Locate the cell with the specified text and output its [x, y] center coordinate. 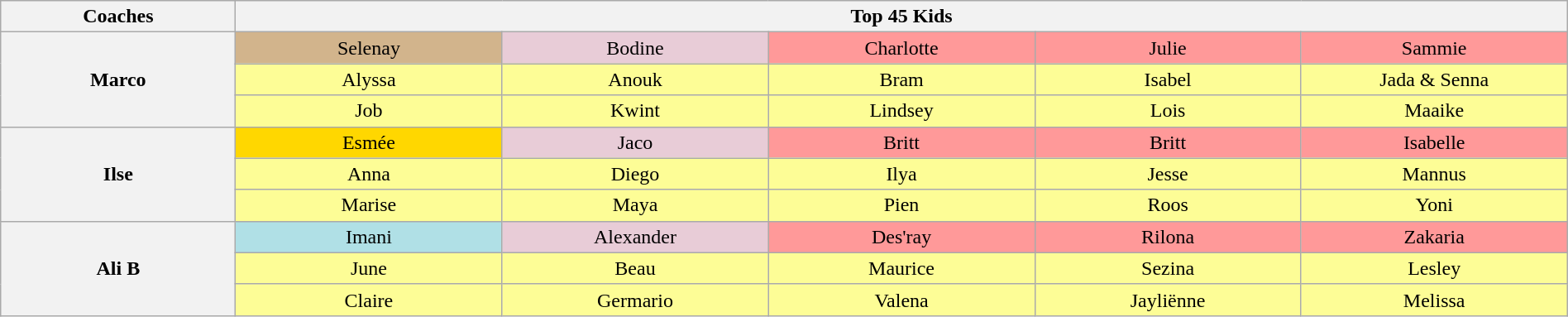
Isabel [1168, 79]
Bodine [635, 48]
Job [369, 111]
Pien [901, 205]
Maaike [1434, 111]
Jayliënne [1168, 300]
Valena [901, 300]
Sammie [1434, 48]
Imani [369, 237]
Diego [635, 174]
Claire [369, 300]
Anouk [635, 79]
Germario [635, 300]
Melissa [1434, 300]
Marise [369, 205]
Coaches [118, 17]
Isabelle [1434, 142]
Des'ray [901, 237]
Roos [1168, 205]
Julie [1168, 48]
Jaco [635, 142]
Anna [369, 174]
Lindsey [901, 111]
Marco [118, 79]
Jada & Senna [1434, 79]
Jesse [1168, 174]
Esmée [369, 142]
Rilona [1168, 237]
Ilya [901, 174]
Yoni [1434, 205]
Zakaria [1434, 237]
Maya [635, 205]
Charlotte [901, 48]
Ali B [118, 268]
Beau [635, 268]
Selenay [369, 48]
Mannus [1434, 174]
Sezina [1168, 268]
Top 45 Kids [901, 17]
Maurice [901, 268]
Lois [1168, 111]
Lesley [1434, 268]
Ilse [118, 174]
Kwint [635, 111]
June [369, 268]
Alyssa [369, 79]
Bram [901, 79]
Alexander [635, 237]
